Identify which cell holds the provided text, then report its [X, Y] central coordinate. 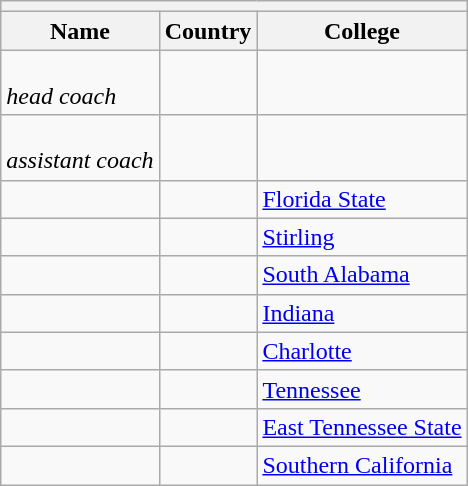
Tennessee [362, 389]
College [362, 31]
South Alabama [362, 275]
assistant coach [80, 148]
Charlotte [362, 351]
Name [80, 31]
Country [208, 31]
Stirling [362, 237]
Southern California [362, 465]
Indiana [362, 313]
head coach [80, 82]
Florida State [362, 199]
East Tennessee State [362, 427]
